From the cell containing the given text, extract its center point as (X, Y) coordinate. 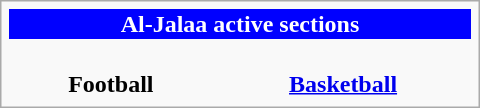
Football (110, 70)
Basketball (342, 70)
Al-Jalaa active sections (240, 24)
